Pinpoint the cell where the given text exists, returning its (x, y) midpoint coordinate. 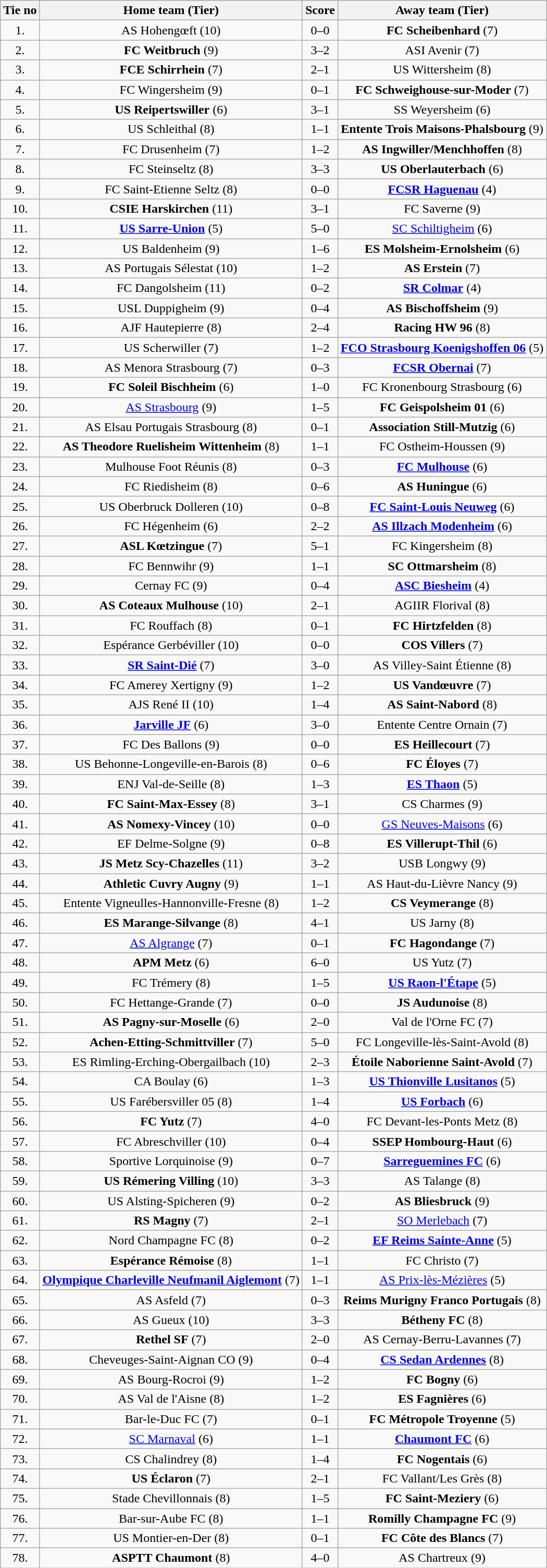
Entente Vigneulles-Hannonville-Fresne (8) (171, 903)
Athletic Cuvry Augny (9) (171, 884)
AS Haut-du-Lièvre Nancy (9) (442, 884)
CS Veymerange (8) (442, 903)
GS Neuves-Maisons (6) (442, 824)
Reims Murigny Franco Portugais (8) (442, 1300)
61. (20, 1221)
Achen-Etting-Schmittviller (7) (171, 1042)
ES Thaon (5) (442, 784)
56. (20, 1121)
AS Bliesbruck (9) (442, 1200)
FC Bennwihr (9) (171, 566)
49. (20, 983)
12. (20, 249)
US Oberlauterbach (6) (442, 169)
AS Hohengœft (10) (171, 30)
0–7 (320, 1161)
SC Schiltigheim (6) (442, 228)
FC Mulhouse (6) (442, 467)
57. (20, 1141)
US Yutz (7) (442, 963)
ES Molsheim-Ernolsheim (6) (442, 249)
FC Wingersheim (9) (171, 90)
FC Saint-Max-Essey (8) (171, 804)
SO Merlebach (7) (442, 1221)
JS Audunoise (8) (442, 1002)
52. (20, 1042)
71. (20, 1419)
FC Kronenbourg Strasbourg (6) (442, 387)
AS Theodore Ruelisheim Wittenheim (8) (171, 447)
FCO Strasbourg Koenigshoffen 06 (5) (442, 348)
60. (20, 1200)
75. (20, 1498)
ENJ Val-de-Seille (8) (171, 784)
1–0 (320, 387)
38. (20, 764)
Bar-le-Duc FC (7) (171, 1419)
22. (20, 447)
AS Algrange (7) (171, 943)
68. (20, 1359)
30. (20, 606)
55. (20, 1101)
FC Yutz (7) (171, 1121)
FC Trémery (8) (171, 983)
Racing HW 96 (8) (442, 328)
EF Reims Sainte-Anne (5) (442, 1241)
4. (20, 90)
FC Des Ballons (9) (171, 744)
COS Villers (7) (442, 645)
63. (20, 1260)
AS Portugais Sélestat (10) (171, 268)
Stade Chevillonnais (8) (171, 1498)
CS Charmes (9) (442, 804)
13. (20, 268)
FC Hettange-Grande (7) (171, 1002)
AS Strasbourg (9) (171, 407)
FC Ostheim-Houssen (9) (442, 447)
FC Christo (7) (442, 1260)
58. (20, 1161)
Bar-sur-Aube FC (8) (171, 1518)
Entente Trois Maisons-Phalsbourg (9) (442, 129)
Mulhouse Foot Réunis (8) (171, 467)
FC Rouffach (8) (171, 626)
FC Longeville-lès-Saint-Avold (8) (442, 1042)
FC Éloyes (7) (442, 764)
Bétheny FC (8) (442, 1320)
24. (20, 486)
FC Abreschviller (10) (171, 1141)
1–6 (320, 249)
FC Saint-Meziery (6) (442, 1498)
Entente Centre Ornain (7) (442, 725)
Étoile Naborienne Saint-Avold (7) (442, 1062)
FC Hirtzfelden (8) (442, 626)
ES Marange-Silvange (8) (171, 923)
FC Nogentais (6) (442, 1459)
Espérance Rémoise (8) (171, 1260)
74. (20, 1478)
US Jarny (8) (442, 923)
Away team (Tier) (442, 10)
US Oberbruck Dolleren (10) (171, 506)
FC Drusenheim (7) (171, 149)
CS Sedan Ardennes (8) (442, 1359)
Cheveuges-Saint-Aignan CO (9) (171, 1359)
73. (20, 1459)
FC Steinseltz (8) (171, 169)
48. (20, 963)
36. (20, 725)
AS Coteaux Mulhouse (10) (171, 606)
US Sarre-Union (5) (171, 228)
ASPTT Chaumont (8) (171, 1558)
SC Marnaval (6) (171, 1439)
37. (20, 744)
41. (20, 824)
US Reipertswiller (6) (171, 109)
CSIE Harskirchen (11) (171, 209)
40. (20, 804)
US Vandœuvre (7) (442, 685)
Sportive Lorquinoise (9) (171, 1161)
AS Villey-Saint Étienne (8) (442, 665)
53. (20, 1062)
AS Chartreux (9) (442, 1558)
Nord Champagne FC (8) (171, 1241)
FCE Schirrhein (7) (171, 70)
20. (20, 407)
US Scherwiller (7) (171, 348)
US Thionville Lusitanos (5) (442, 1082)
AS Nomexy-Vincey (10) (171, 824)
2–3 (320, 1062)
FC Riedisheim (8) (171, 486)
50. (20, 1002)
54. (20, 1082)
7. (20, 149)
19. (20, 387)
5–1 (320, 546)
44. (20, 884)
AS Ingwiller/Menchhoffen (8) (442, 149)
JS Metz Scy-Chazelles (11) (171, 863)
29. (20, 586)
Chaumont FC (6) (442, 1439)
Val de l'Orne FC (7) (442, 1022)
2. (20, 50)
FC Schweighouse-sur-Moder (7) (442, 90)
9. (20, 189)
Sarreguemines FC (6) (442, 1161)
AS Illzach Modenheim (6) (442, 526)
2–4 (320, 328)
CS Chalindrey (8) (171, 1459)
69. (20, 1379)
Association Still-Mutzig (6) (442, 427)
78. (20, 1558)
US Raon-l'Étape (5) (442, 983)
21. (20, 427)
10. (20, 209)
US Alsting-Spicheren (9) (171, 1200)
US Farébersviller 05 (8) (171, 1101)
US Rémering Villing (10) (171, 1181)
62. (20, 1241)
AS Cernay-Berru-Lavannes (7) (442, 1340)
SSEP Hombourg-Haut (6) (442, 1141)
17. (20, 348)
SC Ottmarsheim (8) (442, 566)
6. (20, 129)
AS Asfeld (7) (171, 1300)
Romilly Champagne FC (9) (442, 1518)
CA Boulay (6) (171, 1082)
72. (20, 1439)
USL Duppigheim (9) (171, 308)
FC Amerey Xertigny (9) (171, 685)
23. (20, 467)
1. (20, 30)
US Wittersheim (8) (442, 70)
SS Weyersheim (6) (442, 109)
EF Delme-Solgne (9) (171, 843)
FC Métropole Troyenne (5) (442, 1419)
AS Talange (8) (442, 1181)
AS Bischoffsheim (9) (442, 308)
4–1 (320, 923)
Cernay FC (9) (171, 586)
35. (20, 705)
42. (20, 843)
APM Metz (6) (171, 963)
70. (20, 1399)
8. (20, 169)
AS Pagny-sur-Moselle (6) (171, 1022)
ES Heillecourt (7) (442, 744)
51. (20, 1022)
33. (20, 665)
34. (20, 685)
ES Rimling-Erching-Obergailbach (10) (171, 1062)
26. (20, 526)
76. (20, 1518)
AS Erstein (7) (442, 268)
5. (20, 109)
ES Fagnières (6) (442, 1399)
FC Côte des Blancs (7) (442, 1538)
FC Kingersheim (8) (442, 546)
AJS René II (10) (171, 705)
FC Saint-Etienne Seltz (8) (171, 189)
11. (20, 228)
AS Menora Strasbourg (7) (171, 367)
39. (20, 784)
Jarville JF (6) (171, 725)
FC Hégenheim (6) (171, 526)
AS Saint-Nabord (8) (442, 705)
FC Soleil Bischheim (6) (171, 387)
32. (20, 645)
AS Huningue (6) (442, 486)
18. (20, 367)
FC Saint-Louis Neuweg (6) (442, 506)
ASC Biesheim (4) (442, 586)
67. (20, 1340)
AS Bourg-Rocroi (9) (171, 1379)
25. (20, 506)
46. (20, 923)
65. (20, 1300)
FCSR Obernai (7) (442, 367)
FC Geispolsheim 01 (6) (442, 407)
SR Saint-Dié (7) (171, 665)
US Éclaron (7) (171, 1478)
US Schleithal (8) (171, 129)
FC Weitbruch (9) (171, 50)
15. (20, 308)
US Forbach (6) (442, 1101)
FC Saverne (9) (442, 209)
AS Elsau Portugais Strasbourg (8) (171, 427)
14. (20, 288)
Score (320, 10)
64. (20, 1280)
77. (20, 1538)
AGIIR Florival (8) (442, 606)
16. (20, 328)
ES Villerupt-Thil (6) (442, 843)
59. (20, 1181)
Rethel SF (7) (171, 1340)
AS Prix-lès-Mézières (5) (442, 1280)
45. (20, 903)
RS Magny (7) (171, 1221)
US Baldenheim (9) (171, 249)
US Behonne-Longeville-en-Barois (8) (171, 764)
FC Dangolsheim (11) (171, 288)
Home team (Tier) (171, 10)
2–2 (320, 526)
US Montier-en-Der (8) (171, 1538)
6–0 (320, 963)
28. (20, 566)
AS Gueux (10) (171, 1320)
FC Devant-les-Ponts Metz (8) (442, 1121)
FC Hagondange (7) (442, 943)
FC Vallant/Les Grès (8) (442, 1478)
FC Scheibenhard (7) (442, 30)
SR Colmar (4) (442, 288)
FCSR Haguenau (4) (442, 189)
27. (20, 546)
Tie no (20, 10)
47. (20, 943)
AJF Hautepierre (8) (171, 328)
31. (20, 626)
Espérance Gerbéviller (10) (171, 645)
AS Val de l'Aisne (8) (171, 1399)
Olympique Charleville Neufmanil Aiglemont (7) (171, 1280)
3. (20, 70)
FC Bogny (6) (442, 1379)
USB Longwy (9) (442, 863)
66. (20, 1320)
ASL Kœtzingue (7) (171, 546)
43. (20, 863)
ASI Avenir (7) (442, 50)
